From the cell containing the given text, extract its center point as [x, y] coordinate. 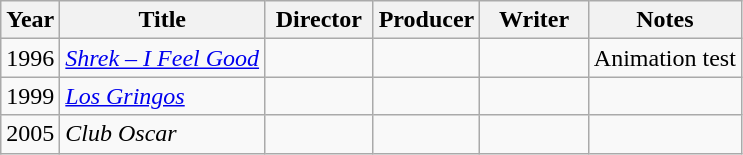
Writer [534, 20]
Title [162, 20]
2005 [30, 134]
Notes [664, 20]
1996 [30, 58]
Animation test [664, 58]
Director [320, 20]
1999 [30, 96]
Producer [426, 20]
Los Gringos [162, 96]
Club Oscar [162, 134]
Year [30, 20]
Shrek – I Feel Good [162, 58]
